Return [X, Y] of the center of cell containing provided text 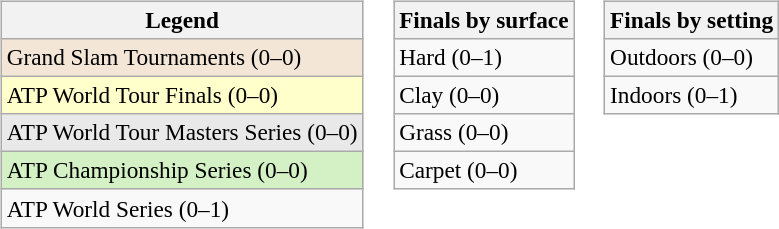
Carpet (0–0) [484, 171]
Indoors (0–1) [692, 95]
Finals by setting [692, 20]
Hard (0–1) [484, 57]
ATP Championship Series (0–0) [182, 171]
ATP World Tour Masters Series (0–0) [182, 133]
Legend [182, 20]
Finals by surface [484, 20]
Grand Slam Tournaments (0–0) [182, 57]
Clay (0–0) [484, 95]
ATP World Tour Finals (0–0) [182, 95]
Outdoors (0–0) [692, 57]
ATP World Series (0–1) [182, 208]
Grass (0–0) [484, 133]
